Detect which cell encompasses the target text, then output its (x, y) center coordinate. 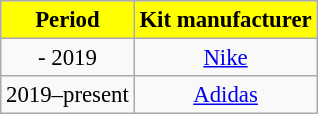
Kit manufacturer (226, 20)
Nike (226, 58)
- 2019 (68, 58)
Adidas (226, 95)
Period (68, 20)
2019–present (68, 95)
